Pinpoint the cell where the given text exists, returning its (x, y) midpoint coordinate. 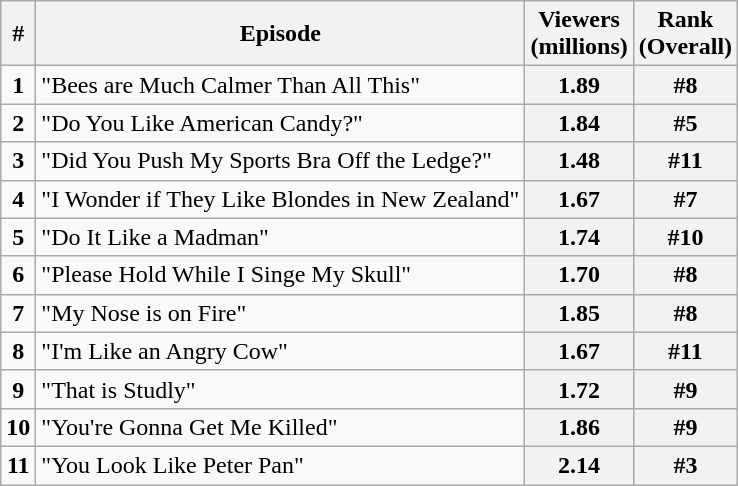
9 (18, 389)
"Did You Push My Sports Bra Off the Ledge?" (280, 161)
1 (18, 85)
Episode (280, 34)
7 (18, 313)
3 (18, 161)
1.89 (579, 85)
1.85 (579, 313)
Viewers(millions) (579, 34)
"I'm Like an Angry Cow" (280, 351)
#5 (685, 123)
#3 (685, 465)
"Please Hold While I Singe My Skull" (280, 275)
"Bees are Much Calmer Than All This" (280, 85)
#10 (685, 237)
1.84 (579, 123)
Rank(Overall) (685, 34)
"I Wonder if They Like Blondes in New Zealand" (280, 199)
# (18, 34)
2 (18, 123)
"My Nose is on Fire" (280, 313)
2.14 (579, 465)
"Do You Like American Candy?" (280, 123)
11 (18, 465)
#7 (685, 199)
1.70 (579, 275)
6 (18, 275)
"You're Gonna Get Me Killed" (280, 427)
4 (18, 199)
1.86 (579, 427)
"You Look Like Peter Pan" (280, 465)
1.74 (579, 237)
5 (18, 237)
10 (18, 427)
1.48 (579, 161)
1.72 (579, 389)
"That is Studly" (280, 389)
"Do It Like a Madman" (280, 237)
8 (18, 351)
